Extract the (X, Y) coordinate from the center of the cell holding the provided text.  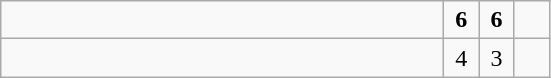
3 (496, 58)
4 (462, 58)
